From the cell containing the given text, extract its center point as [X, Y] coordinate. 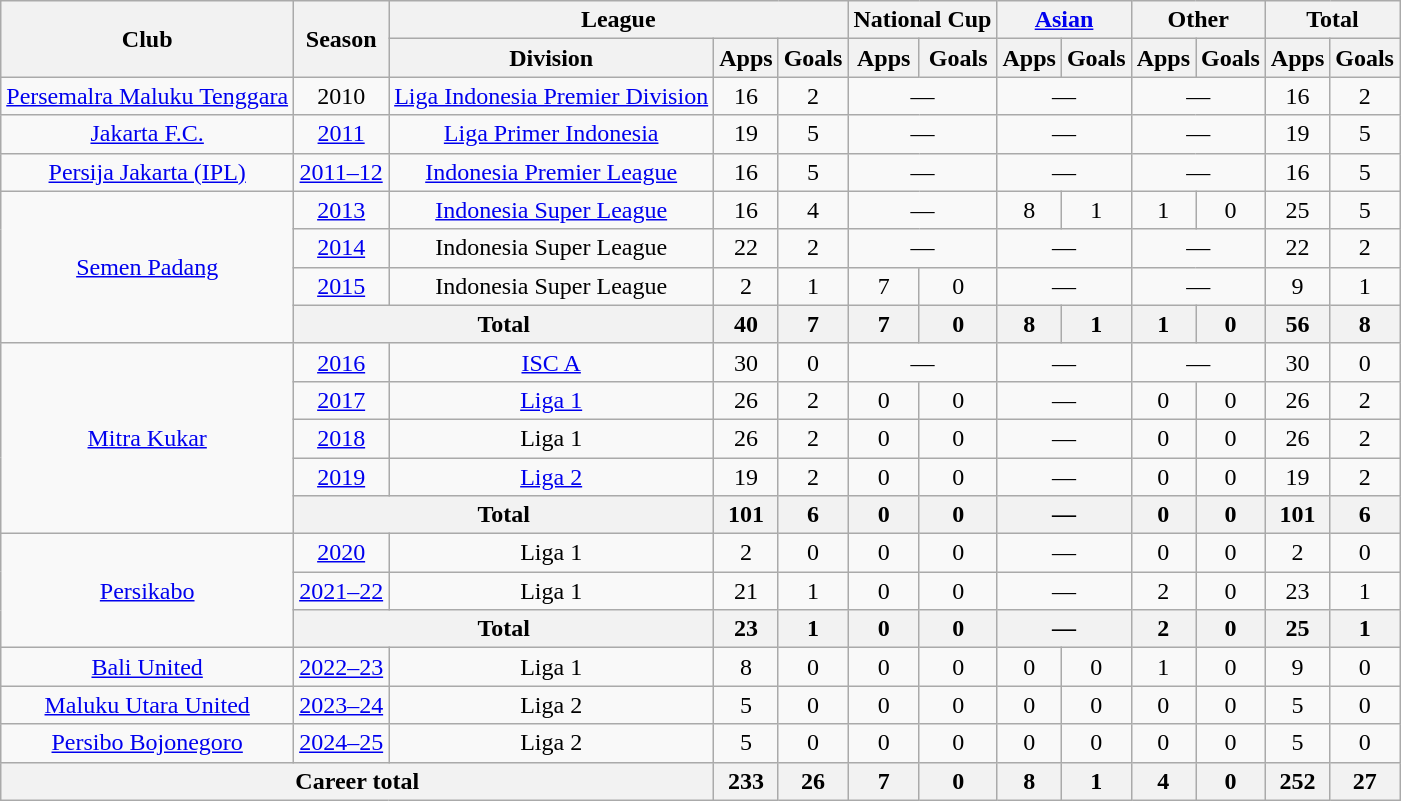
2013 [342, 210]
Career total [358, 781]
2024–25 [342, 743]
Persemalra Maluku Tenggara [148, 96]
National Cup [922, 20]
ISC A [552, 362]
2010 [342, 96]
2019 [342, 477]
2014 [342, 248]
Season [342, 39]
Division [552, 58]
2016 [342, 362]
Persikabo [148, 591]
Persibo Bojonegoro [148, 743]
21 [746, 591]
27 [1365, 781]
Indonesia Premier League [552, 172]
Asian [1064, 20]
2020 [342, 553]
Bali United [148, 667]
Liga Indonesia Premier Division [552, 96]
Maluku Utara United [148, 705]
Semen Padang [148, 267]
Persija Jakarta (IPL) [148, 172]
233 [746, 781]
252 [1297, 781]
40 [746, 324]
2017 [342, 400]
Club [148, 39]
2021–22 [342, 591]
League [618, 20]
Liga Primer Indonesia [552, 134]
2023–24 [342, 705]
2011 [342, 134]
2015 [342, 286]
2022–23 [342, 667]
2011–12 [342, 172]
56 [1297, 324]
2018 [342, 438]
Other [1198, 20]
Mitra Kukar [148, 438]
Jakarta F.C. [148, 134]
